From the cell containing the given text, extract its center point as [X, Y] coordinate. 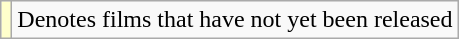
Denotes films that have not yet been released [235, 20]
